Determine the (x, y) coordinate at the center of the cell enclosing the given text.  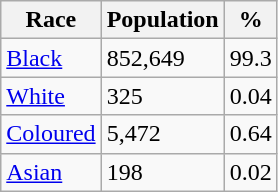
0.02 (250, 172)
852,649 (162, 58)
White (51, 96)
Coloured (51, 134)
% (250, 20)
0.64 (250, 134)
99.3 (250, 58)
Asian (51, 172)
325 (162, 96)
5,472 (162, 134)
Black (51, 58)
198 (162, 172)
Race (51, 20)
Population (162, 20)
0.04 (250, 96)
